Locate the cell with the specified text and output its (X, Y) center coordinate. 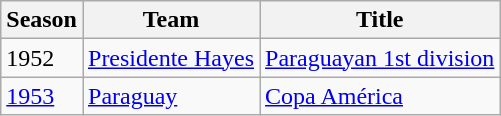
1952 (42, 58)
Presidente Hayes (170, 58)
Copa América (380, 96)
Team (170, 20)
Paraguay (170, 96)
1953 (42, 96)
Title (380, 20)
Season (42, 20)
Paraguayan 1st division (380, 58)
